Detect which cell encompasses the target text, then output its (X, Y) center coordinate. 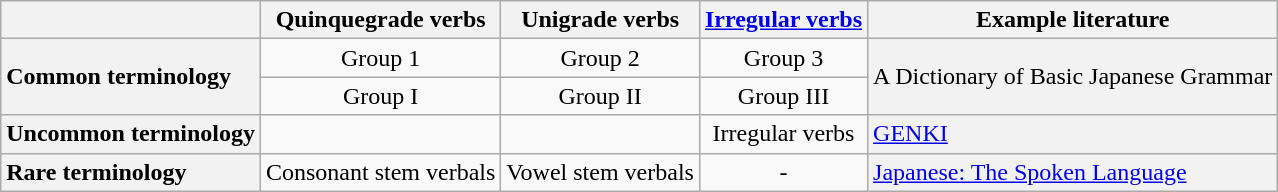
Example literature (1073, 20)
Group I (380, 96)
Common terminology (131, 77)
GENKI (1073, 134)
Vowel stem verbals (600, 172)
Group II (600, 96)
Group 2 (600, 58)
Group 1 (380, 58)
Quinquegrade verbs (380, 20)
Japanese: The Spoken Language (1073, 172)
Group 3 (783, 58)
Rare terminology (131, 172)
A Dictionary of Basic Japanese Grammar (1073, 77)
Consonant stem verbals (380, 172)
Group III (783, 96)
Uncommon terminology (131, 134)
Unigrade verbs (600, 20)
- (783, 172)
